Detect which cell encompasses the target text, then output its [x, y] center coordinate. 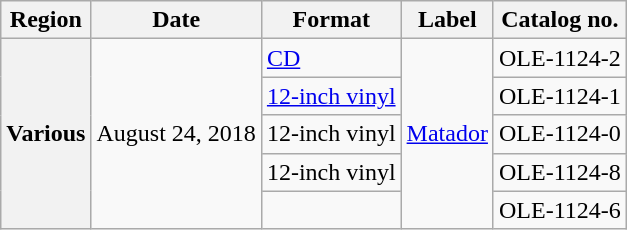
Region [46, 20]
Label [447, 20]
OLE-1124-6 [560, 210]
Date [176, 20]
Various [46, 134]
OLE-1124-1 [560, 96]
Catalog no. [560, 20]
OLE-1124-2 [560, 58]
OLE-1124-0 [560, 134]
Format [331, 20]
August 24, 2018 [176, 134]
OLE-1124-8 [560, 172]
Matador [447, 134]
CD [331, 58]
